Extract the [x, y] coordinate from the center of the cell holding the provided text.  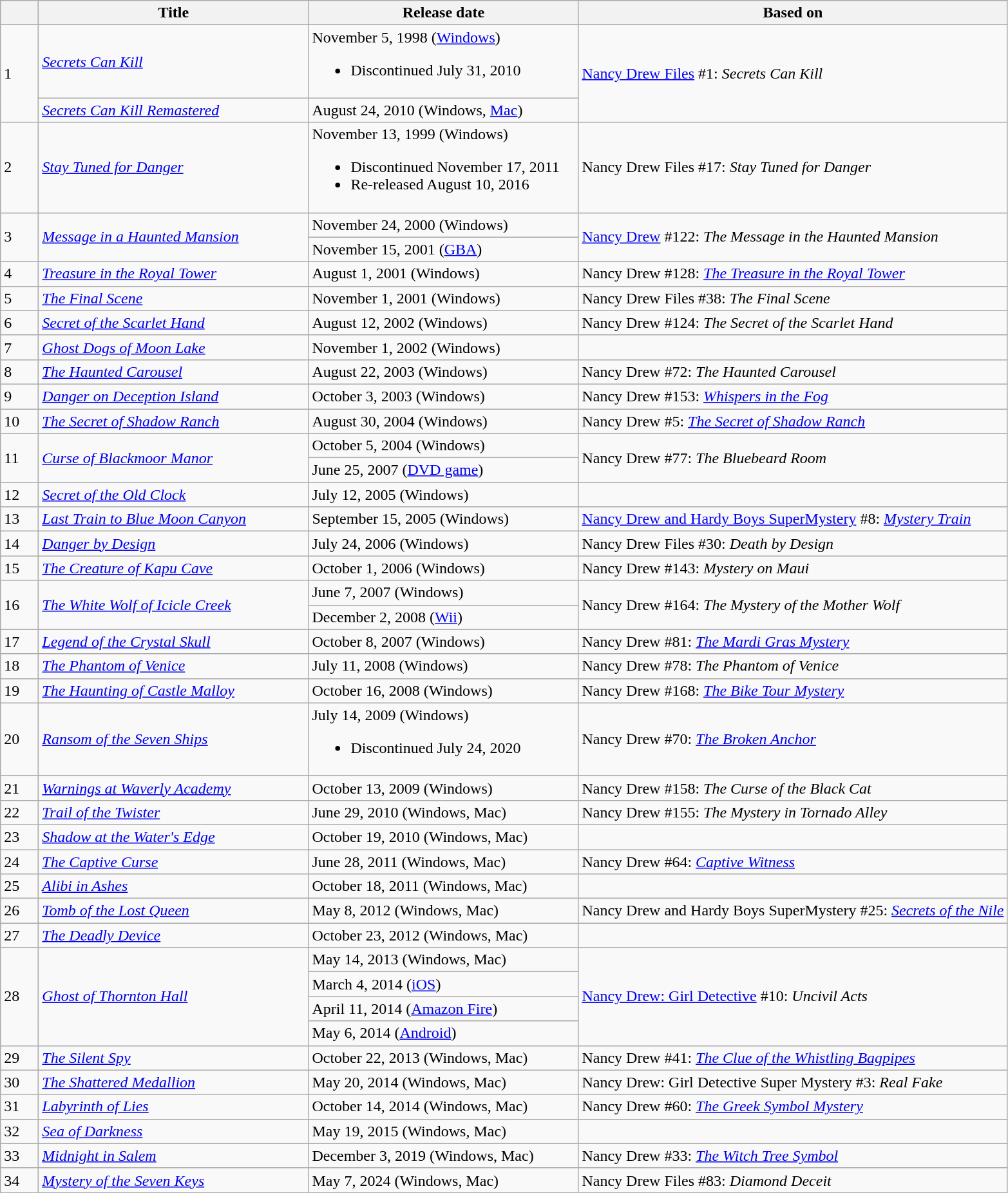
10 [19, 421]
1 [19, 73]
Nancy Drew #72: The Haunted Carousel [793, 372]
October 5, 2004 (Windows) [443, 446]
Stay Tuned for Danger [174, 167]
11 [19, 458]
Nancy Drew #81: The Mardi Gras Mystery [793, 642]
November 1, 2001 (Windows) [443, 298]
December 3, 2019 (Windows, Mac) [443, 1156]
Secrets Can Kill Remastered [174, 110]
Secret of the Scarlet Hand [174, 323]
4 [19, 274]
August 24, 2010 (Windows, Mac) [443, 110]
21 [19, 788]
Nancy Drew #158: The Curse of the Black Cat [793, 788]
Nancy Drew #143: Mystery on Maui [793, 568]
July 12, 2005 (Windows) [443, 495]
Release date [443, 13]
Nancy Drew #70: The Broken Anchor [793, 740]
December 2, 2008 (Wii) [443, 617]
8 [19, 372]
The White Wolf of Icicle Creek [174, 605]
18 [19, 666]
June 28, 2011 (Windows, Mac) [443, 861]
Shadow at the Water's Edge [174, 837]
Labyrinth of Lies [174, 1107]
24 [19, 861]
October 3, 2003 (Windows) [443, 396]
33 [19, 1156]
May 7, 2024 (Windows, Mac) [443, 1180]
26 [19, 911]
16 [19, 605]
15 [19, 568]
October 8, 2007 (Windows) [443, 642]
32 [19, 1131]
October 13, 2009 (Windows) [443, 788]
May 19, 2015 (Windows, Mac) [443, 1131]
23 [19, 837]
28 [19, 997]
The Deadly Device [174, 935]
Midnight in Salem [174, 1156]
Mystery of the Seven Keys [174, 1180]
The Haunting of Castle Malloy [174, 691]
Nancy Drew Files #17: Stay Tuned for Danger [793, 167]
August 1, 2001 (Windows) [443, 274]
2 [19, 167]
Nancy Drew #153: Whispers in the Fog [793, 396]
November 13, 1999 (Windows)Discontinued November 17, 2011Re-released August 10, 2016 [443, 167]
October 1, 2006 (Windows) [443, 568]
7 [19, 347]
Warnings at Waverly Academy [174, 788]
6 [19, 323]
29 [19, 1058]
June 25, 2007 (DVD game) [443, 470]
October 18, 2011 (Windows, Mac) [443, 886]
Nancy Drew #77: The Bluebeard Room [793, 458]
The Shattered Medallion [174, 1082]
Nancy Drew #60: The Greek Symbol Mystery [793, 1107]
November 15, 2001 (GBA) [443, 249]
Nancy Drew and Hardy Boys SuperMystery #8: Mystery Train [793, 519]
October 19, 2010 (Windows, Mac) [443, 837]
Curse of Blackmoor Manor [174, 458]
12 [19, 495]
November 5, 1998 (Windows)Discontinued July 31, 2010 [443, 62]
May 14, 2013 (Windows, Mac) [443, 960]
Nancy Drew #78: The Phantom of Venice [793, 666]
April 11, 2014 (Amazon Fire) [443, 1009]
October 16, 2008 (Windows) [443, 691]
Secret of the Old Clock [174, 495]
Nancy Drew #128: The Treasure in the Royal Tower [793, 274]
34 [19, 1180]
19 [19, 691]
17 [19, 642]
3 [19, 237]
Message in a Haunted Mansion [174, 237]
Legend of the Crystal Skull [174, 642]
November 1, 2002 (Windows) [443, 347]
Nancy Drew #33: The Witch Tree Symbol [793, 1156]
31 [19, 1107]
Nancy Drew #155: The Mystery in Tornado Alley [793, 812]
Nancy Drew Files #30: Death by Design [793, 544]
The Phantom of Venice [174, 666]
May 6, 2014 (Android) [443, 1033]
Nancy Drew Files #1: Secrets Can Kill [793, 73]
Nancy Drew #64: Captive Witness [793, 861]
July 14, 2009 (Windows)Discontinued July 24, 2020 [443, 740]
Ransom of the Seven Ships [174, 740]
Sea of Darkness [174, 1131]
Danger by Design [174, 544]
The Silent Spy [174, 1058]
14 [19, 544]
June 7, 2007 (Windows) [443, 593]
The Secret of Shadow Ranch [174, 421]
Nancy Drew #122: The Message in the Haunted Mansion [793, 237]
The Captive Curse [174, 861]
The Creature of Kapu Cave [174, 568]
Title [174, 13]
Nancy Drew: Girl Detective Super Mystery #3: Real Fake [793, 1082]
September 15, 2005 (Windows) [443, 519]
20 [19, 740]
Nancy Drew and Hardy Boys SuperMystery #25: Secrets of the Nile [793, 911]
Secrets Can Kill [174, 62]
Nancy Drew #124: The Secret of the Scarlet Hand [793, 323]
9 [19, 396]
Nancy Drew: Girl Detective #10: Uncivil Acts [793, 997]
August 12, 2002 (Windows) [443, 323]
5 [19, 298]
May 20, 2014 (Windows, Mac) [443, 1082]
Nancy Drew #5: The Secret of Shadow Ranch [793, 421]
Danger on Deception Island [174, 396]
Trail of the Twister [174, 812]
May 8, 2012 (Windows, Mac) [443, 911]
22 [19, 812]
October 22, 2013 (Windows, Mac) [443, 1058]
October 23, 2012 (Windows, Mac) [443, 935]
July 11, 2008 (Windows) [443, 666]
Ghost Dogs of Moon Lake [174, 347]
Ghost of Thornton Hall [174, 997]
The Haunted Carousel [174, 372]
Last Train to Blue Moon Canyon [174, 519]
Nancy Drew Files #83: Diamond Deceit [793, 1180]
Based on [793, 13]
Tomb of the Lost Queen [174, 911]
July 24, 2006 (Windows) [443, 544]
August 22, 2003 (Windows) [443, 372]
Nancy Drew #164: The Mystery of the Mother Wolf [793, 605]
The Final Scene [174, 298]
Nancy Drew #168: The Bike Tour Mystery [793, 691]
Alibi in Ashes [174, 886]
October 14, 2014 (Windows, Mac) [443, 1107]
March 4, 2014 (iOS) [443, 984]
Nancy Drew Files #38: The Final Scene [793, 298]
November 24, 2000 (Windows) [443, 225]
June 29, 2010 (Windows, Mac) [443, 812]
27 [19, 935]
Nancy Drew #41: The Clue of the Whistling Bagpipes [793, 1058]
25 [19, 886]
Treasure in the Royal Tower [174, 274]
13 [19, 519]
August 30, 2004 (Windows) [443, 421]
30 [19, 1082]
